Locate the cell with the specified text and output its [x, y] center coordinate. 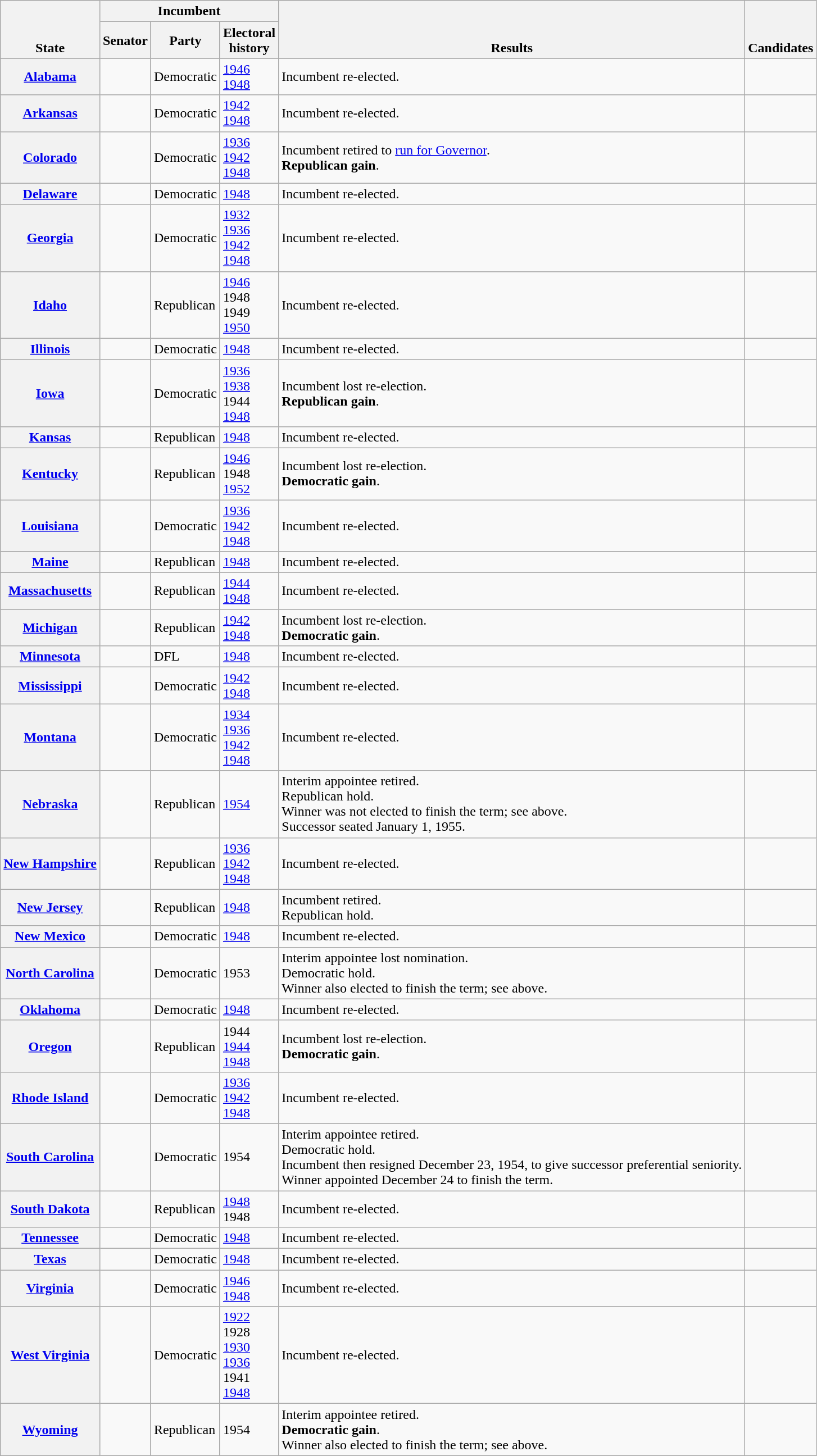
1936 19381944 1948 [249, 393]
Senator [125, 40]
New Hampshire [51, 863]
1953 [249, 973]
Illinois [51, 349]
Kentucky [51, 474]
1932 193619421948 [249, 238]
Arkansas [51, 113]
South Dakota [51, 1209]
1934 193619421948 [249, 737]
19221928 193019361941 1948 [249, 1355]
1944 1944 1948 [249, 1046]
DFL [185, 657]
South Carolina [51, 1157]
New Jersey [51, 908]
Texas [51, 1259]
Michigan [51, 628]
West Virginia [51, 1355]
19481948 [249, 1209]
Interim appointee retired.Republican hold.Winner was not elected to finish the term; see above.Successor seated January 1, 1955. [512, 804]
Interim appointee lost nomination.Democratic hold.Winner also elected to finish the term; see above. [512, 973]
Oregon [51, 1046]
1944 1948 [249, 591]
Mississippi [51, 685]
North Carolina [51, 973]
Oklahoma [51, 1009]
Massachusetts [51, 591]
Candidates [781, 29]
Rhode Island [51, 1098]
Colorado [51, 157]
Kansas [51, 437]
Iowa [51, 393]
Montana [51, 737]
1946 1948 1952 [249, 474]
Georgia [51, 238]
Interim appointee retired.Democratic gain.Winner also elected to finish the term; see above. [512, 1430]
Results [512, 29]
Party [185, 40]
Wyoming [51, 1430]
Incumbent lost re-election.Republican gain. [512, 393]
Electoralhistory [249, 40]
Nebraska [51, 804]
Incumbent [189, 11]
Incumbent retired to run for Governor.Republican gain. [512, 157]
Idaho [51, 304]
1946 1948 1949 1950 [249, 304]
Maine [51, 562]
Alabama [51, 76]
Incumbent retired.Republican hold. [512, 908]
Virginia [51, 1289]
New Mexico [51, 936]
Tennessee [51, 1238]
Delaware [51, 194]
Louisiana [51, 526]
Minnesota [51, 657]
State [51, 29]
